Provide the (x, y) coordinate of the cell's center where the given text is located.  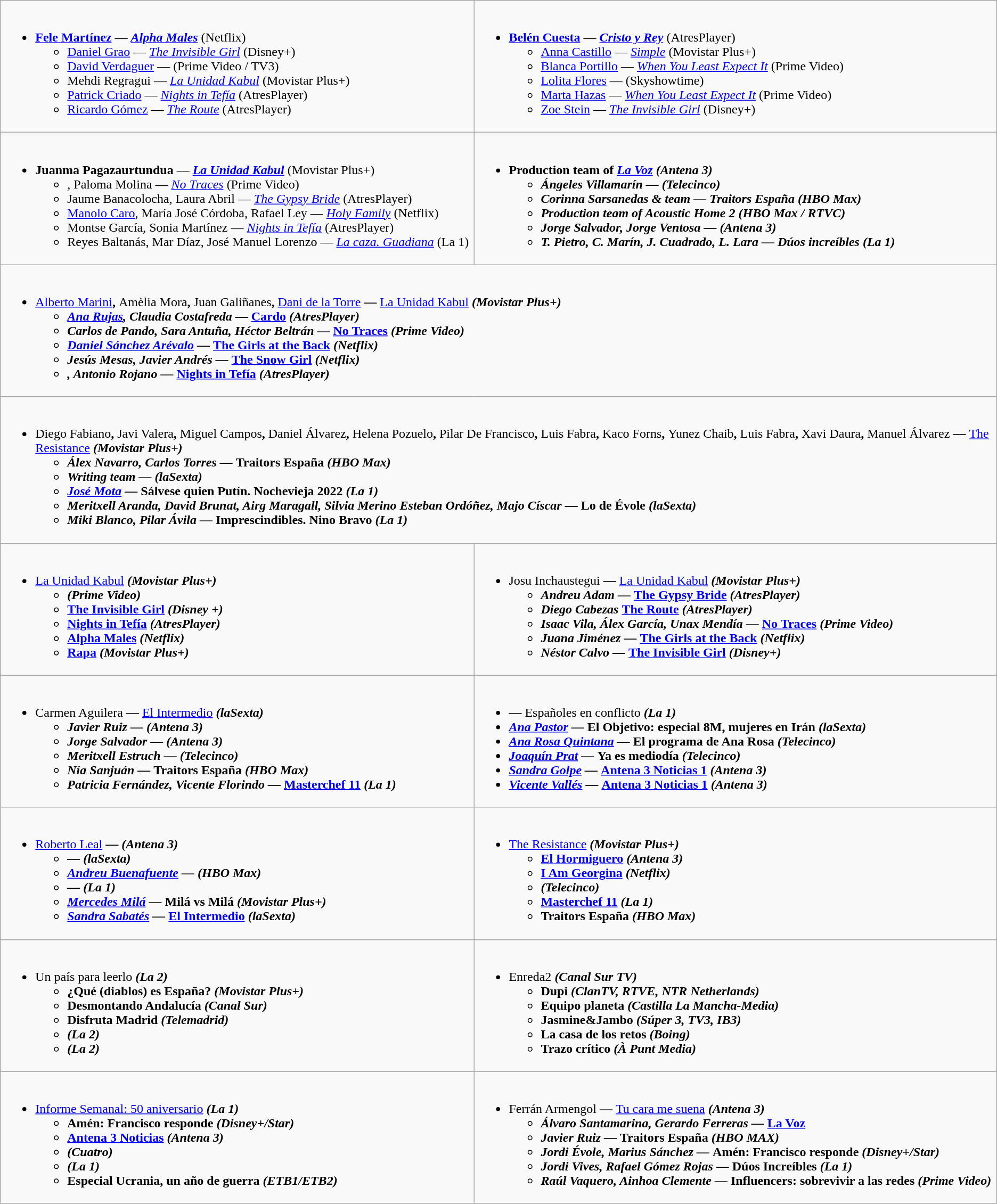
La Unidad Kabul (Movistar Plus+) (Prime Video)The Invisible Girl (Disney +)Nights in Tefía (AtresPlayer)Alpha Males (Netflix)Rapa (Movistar Plus+) (238, 609)
Un país para leerlo (La 2)¿Qué (diablos) es España? (Movistar Plus+)Desmontando Andalucía (Canal Sur)Disfruta Madrid (Telemadrid) (La 2) (La 2) (238, 1005)
The Resistance (Movistar Plus+)El Hormiguero (Antena 3)I Am Georgina (Netflix) (Telecinco)Masterchef 11 (La 1)Traitors España (HBO Max) (735, 873)
